Pinpoint the cell where the given text exists, returning its [X, Y] midpoint coordinate. 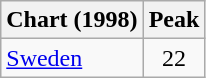
Sweden [72, 58]
Chart (1998) [72, 20]
22 [174, 58]
Peak [174, 20]
